Provide the [x, y] coordinate of the cell's center where the given text is located.  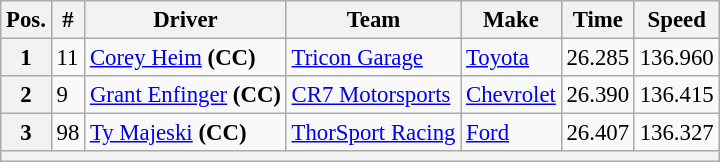
ThorSport Racing [373, 133]
9 [68, 95]
1 [26, 58]
Speed [676, 20]
Driver [186, 20]
Time [598, 20]
Pos. [26, 20]
CR7 Motorsports [373, 95]
136.327 [676, 133]
11 [68, 58]
Tricon Garage [373, 58]
98 [68, 133]
# [68, 20]
26.407 [598, 133]
136.960 [676, 58]
3 [26, 133]
136.415 [676, 95]
Grant Enfinger (CC) [186, 95]
Ford [511, 133]
Toyota [511, 58]
Team [373, 20]
Chevrolet [511, 95]
Ty Majeski (CC) [186, 133]
Corey Heim (CC) [186, 58]
2 [26, 95]
Make [511, 20]
26.285 [598, 58]
26.390 [598, 95]
